Output the (X, Y) coordinate of the center of the cell containing the given text.  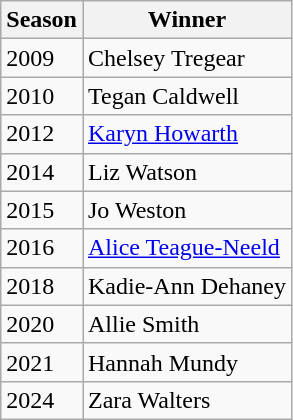
Zara Walters (186, 400)
2016 (42, 248)
Kadie-Ann Dehaney (186, 286)
2024 (42, 400)
2020 (42, 324)
2009 (42, 58)
Season (42, 20)
Allie Smith (186, 324)
Alice Teague-Neeld (186, 248)
Karyn Howarth (186, 134)
Chelsey Tregear (186, 58)
2012 (42, 134)
2021 (42, 362)
2010 (42, 96)
Winner (186, 20)
Jo Weston (186, 210)
Liz Watson (186, 172)
Hannah Mundy (186, 362)
2015 (42, 210)
Tegan Caldwell (186, 96)
2018 (42, 286)
2014 (42, 172)
